Return (x, y) of the center of cell containing provided text 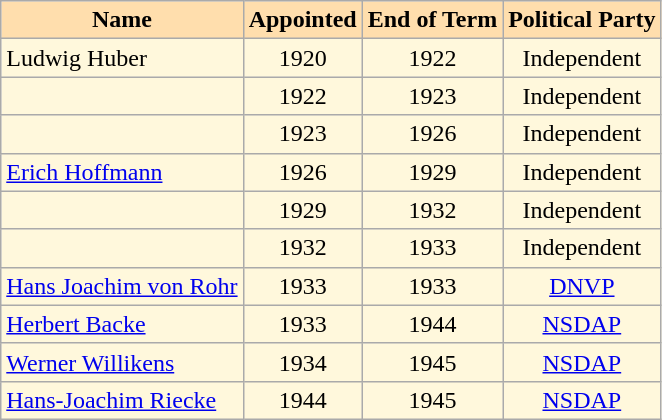
DNVP (582, 286)
Werner Willikens (122, 362)
End of Term (432, 20)
Ludwig Huber (122, 58)
Appointed (302, 20)
Herbert Backe (122, 324)
Erich Hoffmann (122, 172)
Hans-Joachim Riecke (122, 400)
Hans Joachim von Rohr (122, 286)
Political Party (582, 20)
1934 (302, 362)
1920 (302, 58)
Name (122, 20)
